Locate the cell with the specified text and output its (X, Y) center coordinate. 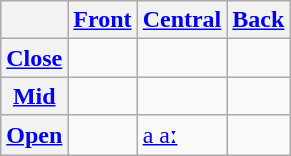
Central (182, 20)
a aː (182, 135)
Close (34, 58)
Back (258, 20)
Open (34, 135)
Mid (34, 96)
Front (102, 20)
